For the text-containing cell, return its midpoint in [X, Y] coordinate format. 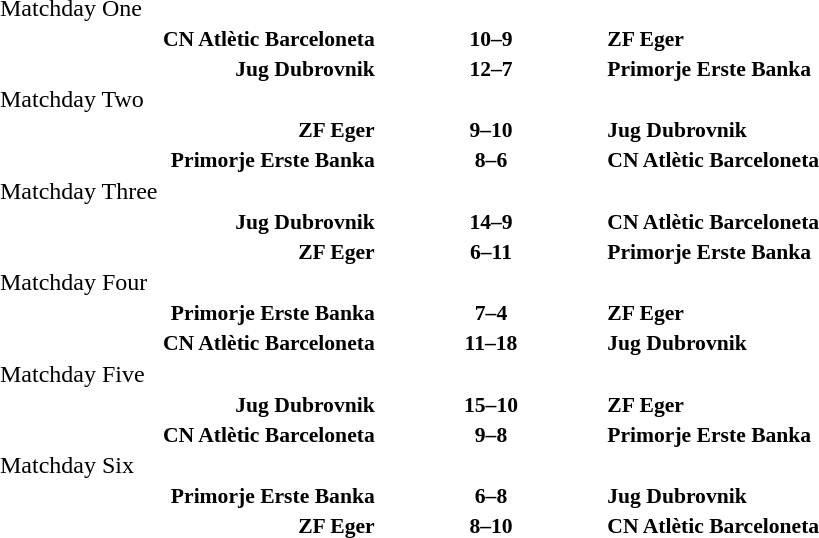
6–8 [492, 496]
11–18 [492, 343]
8–6 [492, 160]
10–9 [492, 38]
15–10 [492, 404]
9–8 [492, 434]
7–4 [492, 313]
14–9 [492, 222]
9–10 [492, 130]
6–11 [492, 252]
12–7 [492, 68]
